Detect which cell encompasses the target text, then output its [X, Y] center coordinate. 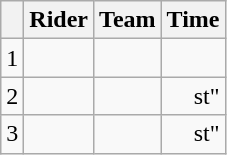
3 [12, 134]
Rider [59, 20]
1 [12, 58]
Time [193, 20]
Team [128, 20]
2 [12, 96]
